Scan for the cell matching the given text and deliver its [X, Y] coordinate at center. 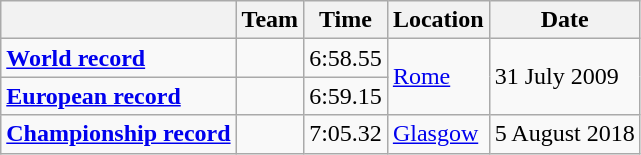
7:05.32 [346, 134]
Team [270, 20]
31 July 2009 [564, 77]
Date [564, 20]
6:58.55 [346, 58]
Glasgow [438, 134]
Rome [438, 77]
Championship record [118, 134]
World record [118, 58]
5 August 2018 [564, 134]
Time [346, 20]
European record [118, 96]
Location [438, 20]
6:59.15 [346, 96]
